Determine the [x, y] coordinate at the center of the cell enclosing the given text.  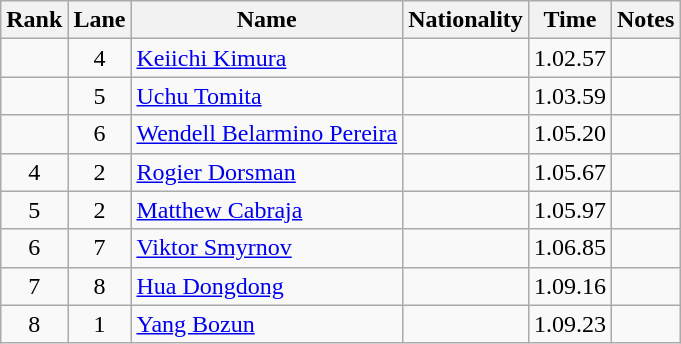
1.02.57 [570, 58]
Yang Bozun [267, 324]
1 [100, 324]
1.06.85 [570, 248]
Wendell Belarmino Pereira [267, 134]
Rank [34, 20]
Notes [645, 20]
Matthew Cabraja [267, 210]
Time [570, 20]
1.05.20 [570, 134]
Name [267, 20]
Viktor Smyrnov [267, 248]
1.03.59 [570, 96]
Hua Dongdong [267, 286]
1.09.23 [570, 324]
1.05.97 [570, 210]
Lane [100, 20]
1.09.16 [570, 286]
Nationality [466, 20]
Rogier Dorsman [267, 172]
Keiichi Kimura [267, 58]
Uchu Tomita [267, 96]
1.05.67 [570, 172]
